Pinpoint the cell where the given text exists, returning its (X, Y) midpoint coordinate. 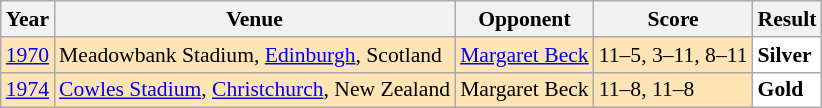
Gold (788, 90)
Cowles Stadium, Christchurch, New Zealand (254, 90)
Meadowbank Stadium, Edinburgh, Scotland (254, 55)
Venue (254, 19)
Result (788, 19)
1970 (28, 55)
Silver (788, 55)
Year (28, 19)
Score (674, 19)
Opponent (524, 19)
11–5, 3–11, 8–11 (674, 55)
11–8, 11–8 (674, 90)
1974 (28, 90)
